From the cell containing the given text, extract its center point as (X, Y) coordinate. 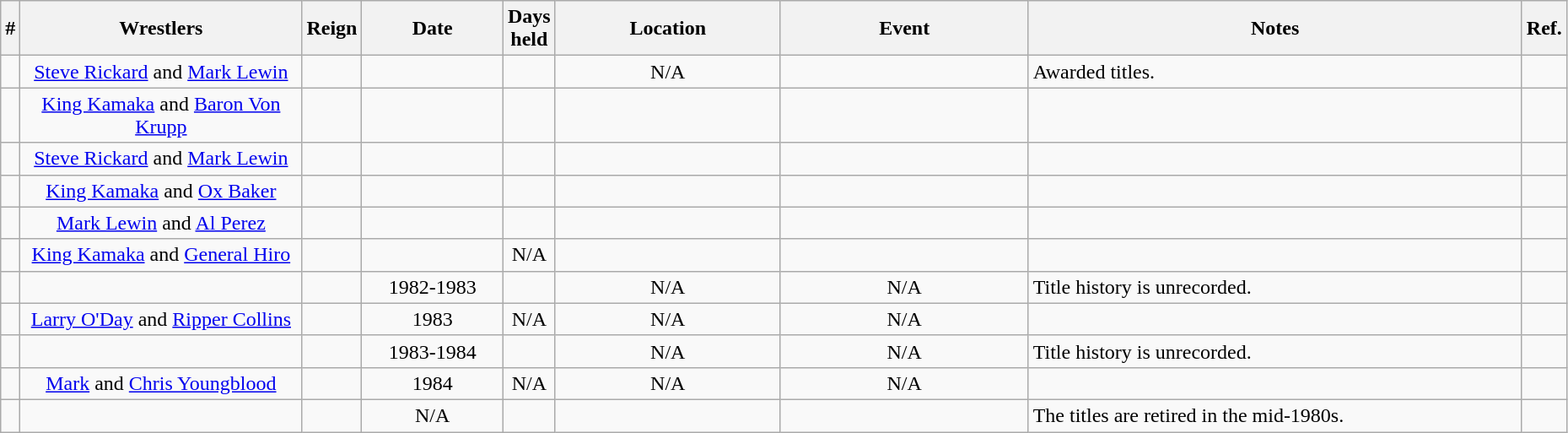
1983-1984 (432, 351)
1982-1983 (432, 287)
Notes (1275, 29)
1983 (432, 319)
Awarded titles. (1275, 72)
Wrestlers (161, 29)
King Kamaka and Baron Von Krupp (161, 115)
King Kamaka and General Hiro (161, 255)
Event (904, 29)
Daysheld (529, 29)
Mark Lewin and Al Perez (161, 223)
King Kamaka and Ox Baker (161, 191)
The titles are retired in the mid-1980s. (1275, 415)
Ref. (1544, 29)
Reign (332, 29)
Date (432, 29)
1984 (432, 383)
Mark and Chris Youngblood (161, 383)
Location (668, 29)
Larry O'Day and Ripper Collins (161, 319)
# (10, 29)
